Determine the (X, Y) coordinate at the center of the cell enclosing the given text.  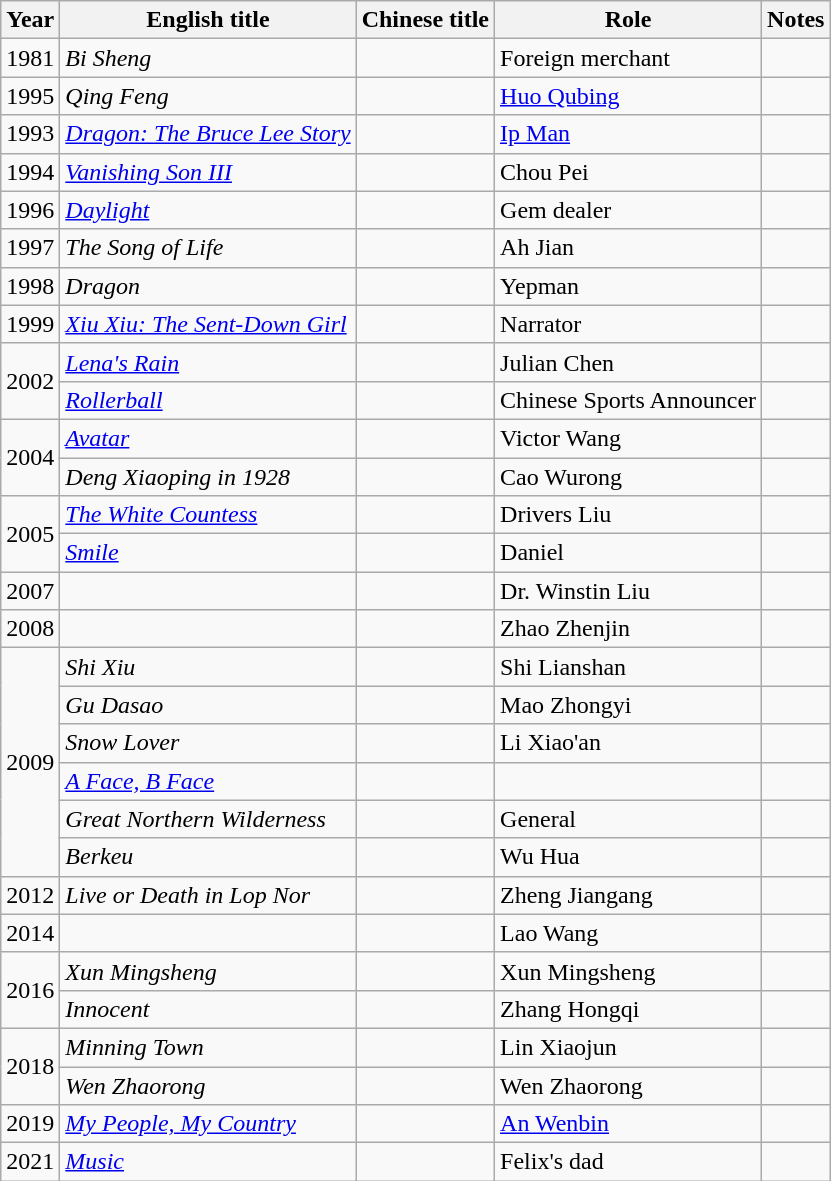
Minning Town (208, 1047)
Xiu Xiu: The Sent-Down Girl (208, 324)
Yepman (628, 286)
Music (208, 1162)
Smile (208, 553)
General (628, 819)
2005 (30, 534)
Felix's dad (628, 1162)
English title (208, 20)
Lena's Rain (208, 362)
Avatar (208, 438)
Dragon: The Bruce Lee Story (208, 134)
Zheng Jiangang (628, 895)
Lin Xiaojun (628, 1047)
Cao Wurong (628, 477)
The Song of Life (208, 248)
Huo Qubing (628, 96)
Zhang Hongqi (628, 1009)
2019 (30, 1124)
The White Countess (208, 515)
Berkeu (208, 857)
Shi Lianshan (628, 667)
2021 (30, 1162)
Lao Wang (628, 933)
1993 (30, 134)
Ah Jian (628, 248)
Ip Man (628, 134)
Julian Chen (628, 362)
Live or Death in Lop Nor (208, 895)
2016 (30, 990)
2007 (30, 591)
1994 (30, 172)
Role (628, 20)
Daylight (208, 210)
Daniel (628, 553)
1981 (30, 58)
A Face, B Face (208, 781)
Wu Hua (628, 857)
Chinese title (425, 20)
Gu Dasao (208, 705)
Vanishing Son III (208, 172)
Dr. Winstin Liu (628, 591)
An Wenbin (628, 1124)
2014 (30, 933)
Foreign merchant (628, 58)
Great Northern Wilderness (208, 819)
Gem dealer (628, 210)
2012 (30, 895)
Innocent (208, 1009)
Dragon (208, 286)
2018 (30, 1066)
1995 (30, 96)
Qing Feng (208, 96)
Drivers Liu (628, 515)
2002 (30, 381)
1998 (30, 286)
2004 (30, 457)
Shi Xiu (208, 667)
My People, My Country (208, 1124)
Bi Sheng (208, 58)
Victor Wang (628, 438)
1999 (30, 324)
Narrator (628, 324)
Deng Xiaoping in 1928 (208, 477)
Notes (796, 20)
1996 (30, 210)
Mao Zhongyi (628, 705)
1997 (30, 248)
Chinese Sports Announcer (628, 400)
Li Xiao'an (628, 743)
Year (30, 20)
Rollerball (208, 400)
Chou Pei (628, 172)
2008 (30, 629)
2009 (30, 762)
Zhao Zhenjin (628, 629)
Snow Lover (208, 743)
